Return the (x, y) coordinate for the center point of the cell that contains the specified text.  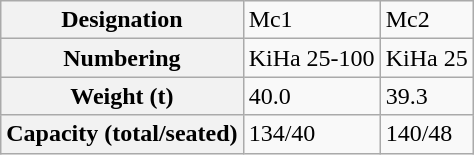
Numbering (122, 58)
Weight (t) (122, 96)
Mc1 (312, 20)
39.3 (426, 96)
40.0 (312, 96)
Mc2 (426, 20)
Capacity (total/seated) (122, 134)
140/48 (426, 134)
KiHa 25 (426, 58)
Designation (122, 20)
134/40 (312, 134)
KiHa 25-100 (312, 58)
